Return [x, y] of the center of cell containing provided text 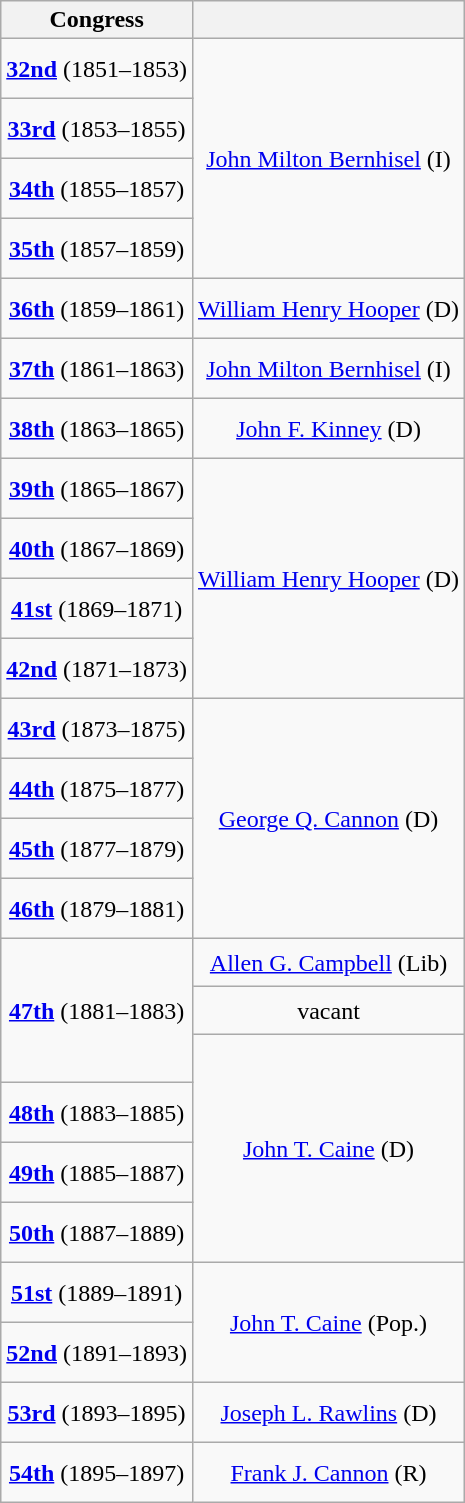
51st (1889–1891) [97, 1293]
39th (1865–1867) [97, 489]
47th (1881–1883) [97, 1011]
54th (1895–1897) [97, 1473]
43rd (1873–1875) [97, 729]
32nd (1851–1853) [97, 69]
38th (1863–1865) [97, 429]
vacant [328, 1011]
45th (1877–1879) [97, 849]
37th (1861–1863) [97, 369]
33rd (1853–1855) [97, 129]
40th (1867–1869) [97, 549]
35th (1857–1859) [97, 249]
50th (1887–1889) [97, 1233]
49th (1885–1887) [97, 1173]
42nd (1871–1873) [97, 669]
36th (1859–1861) [97, 309]
34th (1855–1857) [97, 189]
44th (1875–1877) [97, 789]
George Q. Cannon (D) [328, 819]
46th (1879–1881) [97, 909]
Congress [97, 20]
48th (1883–1885) [97, 1113]
41st (1869–1871) [97, 609]
Joseph L. Rawlins (D) [328, 1413]
53rd (1893–1895) [97, 1413]
Frank J. Cannon (R) [328, 1473]
52nd (1891–1893) [97, 1353]
John T. Caine (D) [328, 1149]
John F. Kinney (D) [328, 429]
Allen G. Campbell (Lib) [328, 963]
John T. Caine (Pop.) [328, 1323]
